Locate the cell with the specified text and output its [X, Y] center coordinate. 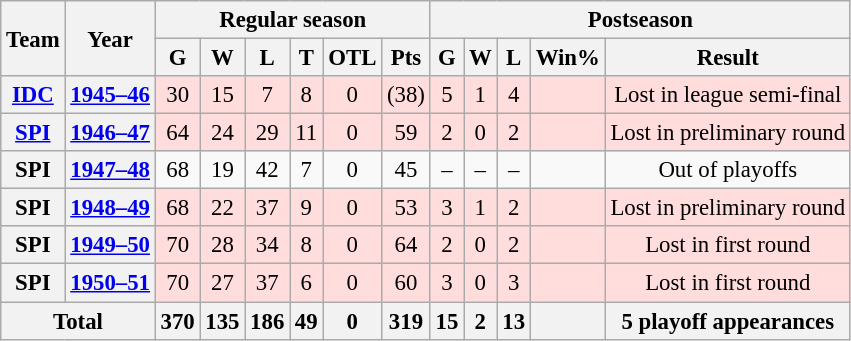
1946–47 [110, 133]
Regular season [292, 20]
1950–51 [110, 283]
22 [222, 208]
29 [268, 133]
30 [178, 95]
24 [222, 133]
Postseason [640, 20]
Team [33, 38]
5 [446, 95]
5 playoff appearances [728, 321]
13 [514, 321]
45 [406, 170]
Total [78, 321]
28 [222, 245]
60 [406, 283]
135 [222, 321]
4 [514, 95]
34 [268, 245]
(38) [406, 95]
Pts [406, 58]
53 [406, 208]
42 [268, 170]
Out of playoffs [728, 170]
19 [222, 170]
59 [406, 133]
6 [306, 283]
186 [268, 321]
Win% [568, 58]
IDC [33, 95]
9 [306, 208]
Result [728, 58]
OTL [352, 58]
Lost in league semi-final [728, 95]
1945–46 [110, 95]
370 [178, 321]
319 [406, 321]
1948–49 [110, 208]
T [306, 58]
1949–50 [110, 245]
11 [306, 133]
49 [306, 321]
27 [222, 283]
Year [110, 38]
1947–48 [110, 170]
